Determine the [X, Y] coordinate at the center of the cell enclosing the given text.  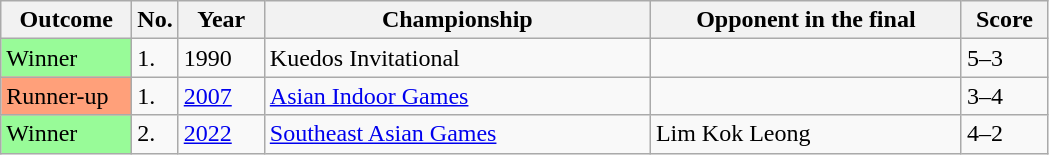
Opponent in the final [806, 20]
2007 [221, 96]
Asian Indoor Games [457, 96]
Outcome [66, 20]
Lim Kok Leong [806, 134]
Year [221, 20]
5–3 [1004, 58]
Runner-up [66, 96]
2. [155, 134]
No. [155, 20]
Southeast Asian Games [457, 134]
3–4 [1004, 96]
1990 [221, 58]
Score [1004, 20]
Championship [457, 20]
2022 [221, 134]
4–2 [1004, 134]
Kuedos Invitational [457, 58]
